Return (X, Y) of the center of cell containing provided text 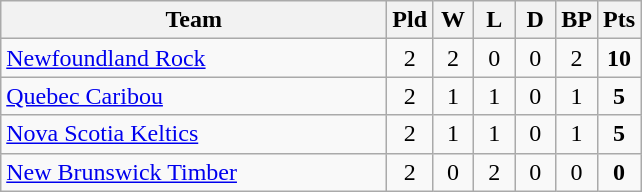
W (454, 20)
Pts (618, 20)
New Brunswick Timber (194, 172)
L (494, 20)
Pld (410, 20)
Nova Scotia Keltics (194, 134)
Team (194, 20)
D (536, 20)
BP (577, 20)
Newfoundland Rock (194, 58)
10 (618, 58)
Quebec Caribou (194, 96)
